Search for the cell housing the specified text and yield its (X, Y) center coordinate. 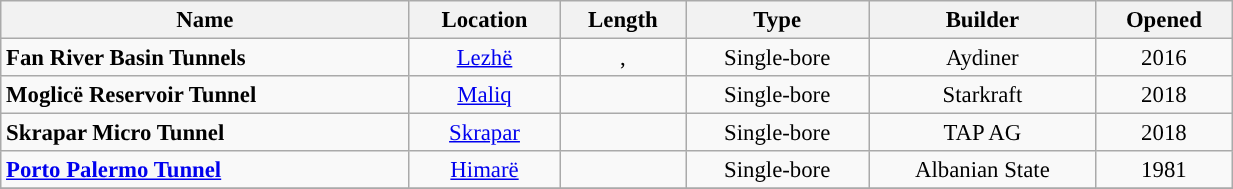
Type (778, 20)
Himarë (484, 170)
Maliq (484, 95)
Name (205, 20)
Length (623, 20)
Opened (1164, 20)
TAP AG (982, 133)
Aydiner (982, 58)
Skrapar (484, 133)
, (623, 58)
Fan River Basin Tunnels (205, 58)
Porto Palermo Tunnel (205, 170)
Builder (982, 20)
Albanian State (982, 170)
Lezhë (484, 58)
Moglicë Reservoir Tunnel (205, 95)
Skrapar Micro Tunnel (205, 133)
Starkraft (982, 95)
Location (484, 20)
2016 (1164, 58)
1981 (1164, 170)
